Return (X, Y) of the center of cell containing provided text 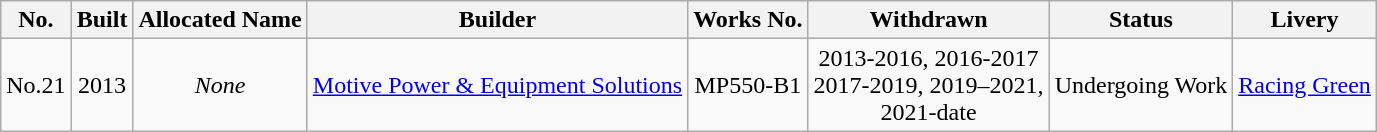
No. (36, 20)
Status (1141, 20)
Allocated Name (220, 20)
Works No. (748, 20)
2013-2016, 2016-20172017-2019, 2019–2021,2021-date (928, 85)
Racing Green (1305, 85)
Undergoing Work (1141, 85)
Motive Power & Equipment Solutions (497, 85)
Builder (497, 20)
2013 (102, 85)
No.21 (36, 85)
None (220, 85)
Withdrawn (928, 20)
Livery (1305, 20)
Built (102, 20)
MP550-B1 (748, 85)
